From the cell containing the given text, extract its center point as [x, y] coordinate. 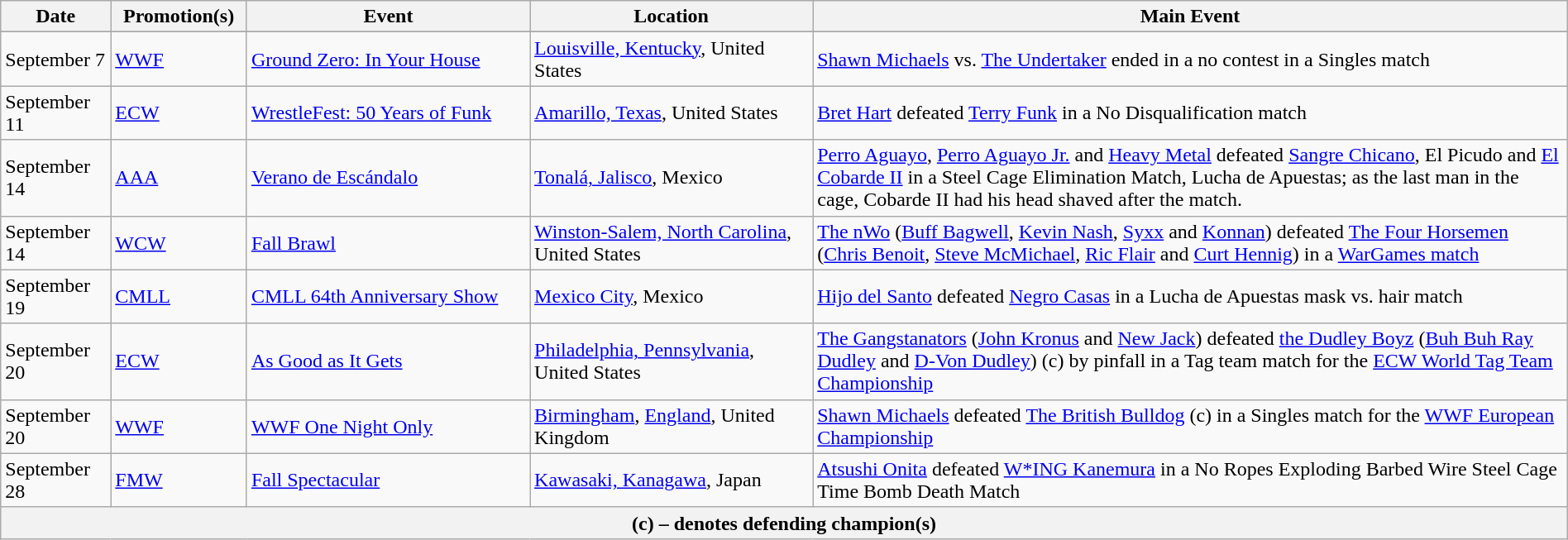
September 11 [56, 112]
Promotion(s) [179, 17]
(c) – denotes defending champion(s) [784, 523]
WWF One Night Only [388, 427]
CMLL [179, 296]
Ground Zero: In Your House [388, 60]
Shawn Michaels defeated The British Bulldog (c) in a Singles match for the WWF European Championship [1191, 427]
As Good as It Gets [388, 361]
Main Event [1191, 17]
Verano de Escándalo [388, 178]
Location [672, 17]
AAA [179, 178]
WCW [179, 243]
Bret Hart defeated Terry Funk in a No Disqualification match [1191, 112]
Kawasaki, Kanagawa, Japan [672, 480]
Winston-Salem, North Carolina, United States [672, 243]
Louisville, Kentucky, United States [672, 60]
Mexico City, Mexico [672, 296]
September 28 [56, 480]
Atsushi Onita defeated W*ING Kanemura in a No Ropes Exploding Barbed Wire Steel Cage Time Bomb Death Match [1191, 480]
Hijo del Santo defeated Negro Casas in a Lucha de Apuestas mask vs. hair match [1191, 296]
Date [56, 17]
Tonalá, Jalisco, Mexico [672, 178]
Birmingham, England, United Kingdom [672, 427]
Shawn Michaels vs. The Undertaker ended in a no contest in a Singles match [1191, 60]
CMLL 64th Anniversary Show [388, 296]
Event [388, 17]
FMW [179, 480]
Amarillo, Texas, United States [672, 112]
Fall Spectacular [388, 480]
September 7 [56, 60]
September 19 [56, 296]
Philadelphia, Pennsylvania, United States [672, 361]
Fall Brawl [388, 243]
WrestleFest: 50 Years of Funk [388, 112]
